Search for the cell housing the specified text and yield its (X, Y) center coordinate. 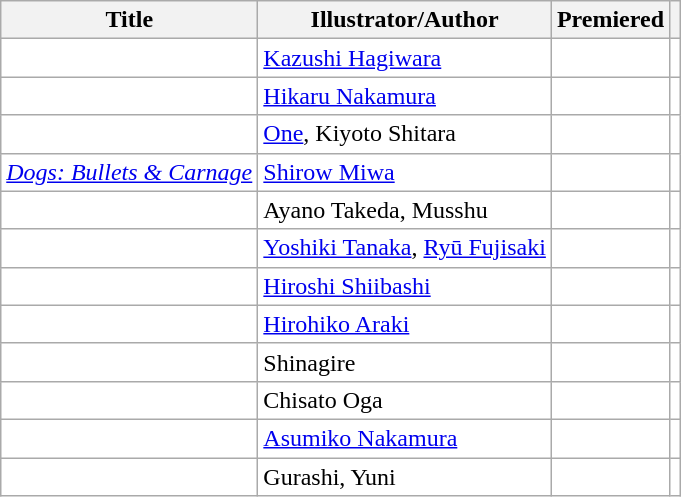
One, Kiyoto Shitara (405, 134)
Shinagire (405, 362)
Illustrator/Author (405, 20)
Title (130, 20)
Hirohiko Araki (405, 324)
Shirow Miwa (405, 172)
Premiered (610, 20)
Hiroshi Shiibashi (405, 286)
Asumiko Nakamura (405, 438)
Ayano Takeda, Musshu (405, 210)
Hikaru Nakamura (405, 96)
Gurashi, Yuni (405, 477)
Kazushi Hagiwara (405, 58)
Dogs: Bullets & Carnage (130, 172)
Chisato Oga (405, 400)
Yoshiki Tanaka, Ryū Fujisaki (405, 248)
